Extract the [X, Y] coordinate from the center of the cell holding the provided text.  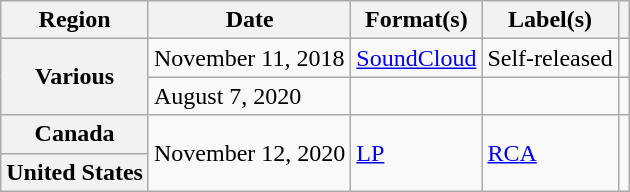
November 11, 2018 [249, 58]
Date [249, 20]
Various [75, 77]
November 12, 2020 [249, 153]
United States [75, 172]
Label(s) [550, 20]
Format(s) [416, 20]
Region [75, 20]
Canada [75, 134]
Self-released [550, 58]
August 7, 2020 [249, 96]
SoundCloud [416, 58]
RCA [550, 153]
LP [416, 153]
